Identify which cell holds the provided text, then report its (X, Y) central coordinate. 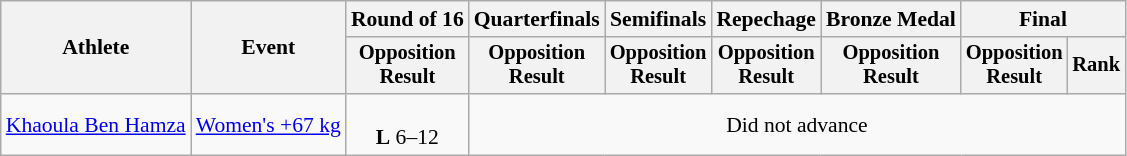
Women's +67 kg (268, 124)
L 6–12 (408, 124)
Athlete (96, 48)
Did not advance (797, 124)
Bronze Medal (891, 19)
Final (1043, 19)
Repechage (766, 19)
Quarterfinals (537, 19)
Rank (1096, 66)
Semifinals (658, 19)
Khaoula Ben Hamza (96, 124)
Round of 16 (408, 19)
Event (268, 48)
